Find where the given text appears and provide that cell's center as [X, Y] coordinate. 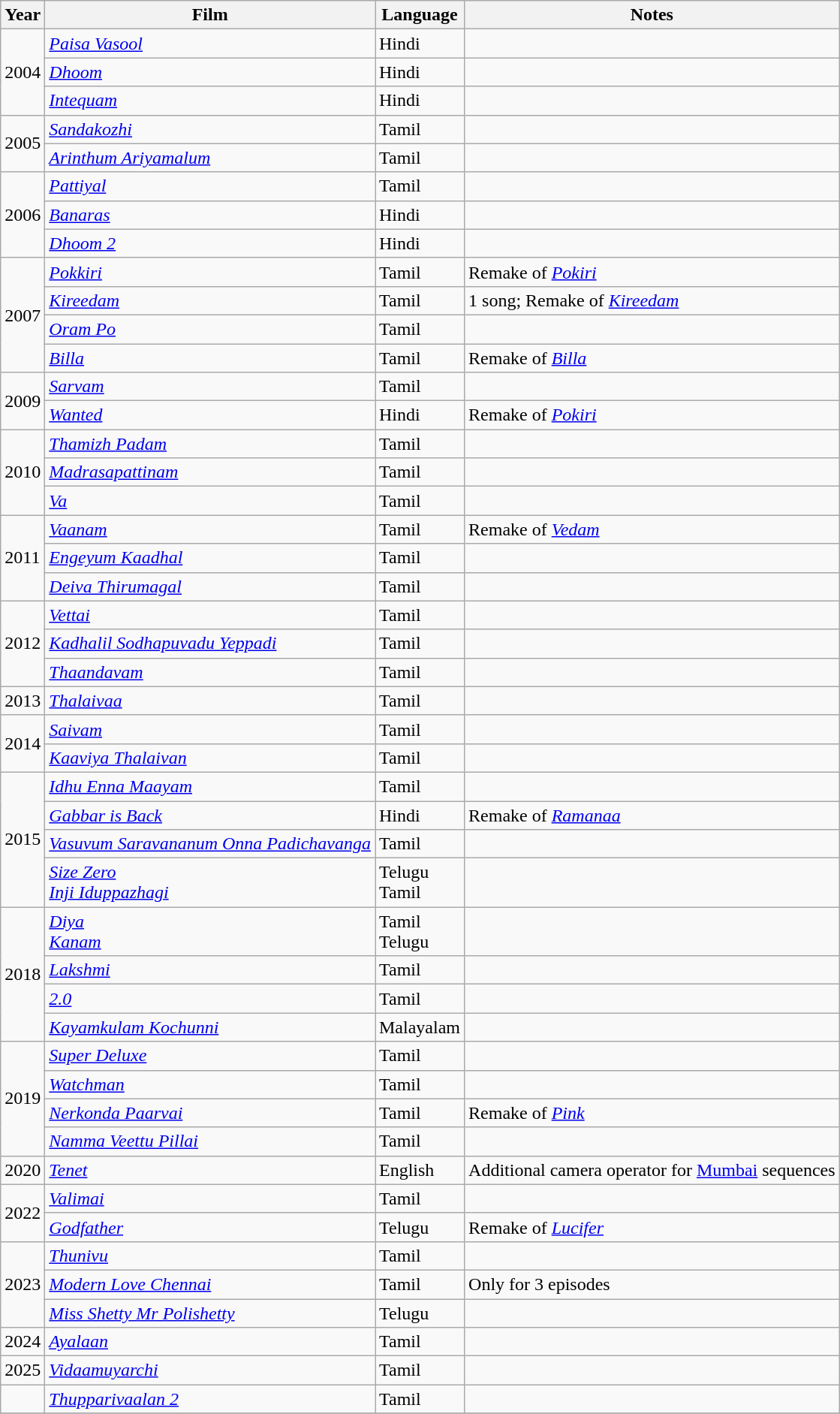
DiyaKanam [210, 931]
Film [210, 15]
Valimai [210, 1198]
1 song; Remake of Kireedam [652, 300]
2024 [23, 1342]
Super Deluxe [210, 1056]
Lakshmi [210, 970]
Kireedam [210, 300]
Vaanam [210, 529]
2025 [23, 1370]
Remake of Billa [652, 358]
Miss Shetty Mr Polishetty [210, 1313]
Kayamkulam Kochunni [210, 1027]
2012 [23, 644]
Malayalam [420, 1027]
2023 [23, 1284]
Sandakozhi [210, 129]
2004 [23, 72]
Madrasapattinam [210, 472]
Ayalaan [210, 1342]
Thunivu [210, 1256]
Vettai [210, 615]
2018 [23, 975]
Sarvam [210, 387]
Additional camera operator for Mumbai sequences [652, 1170]
Nerkonda Paarvai [210, 1113]
TeluguTamil [420, 883]
English [420, 1170]
Wanted [210, 415]
Year [23, 15]
Vidaamuyarchi [210, 1370]
Only for 3 episodes [652, 1284]
2020 [23, 1170]
2014 [23, 743]
2013 [23, 701]
Pokkiri [210, 272]
2022 [23, 1213]
Gabbar is Back [210, 815]
Arinthum Ariyamalum [210, 158]
Engeyum Kaadhal [210, 558]
Oram Po [210, 329]
Remake of Vedam [652, 529]
Godfather [210, 1227]
Paisa Vasool [210, 44]
Remake of Pink [652, 1113]
Intequam [210, 101]
Vasuvum Saravananum Onna Padichavanga [210, 844]
Thupparivaalan 2 [210, 1399]
Remake of Ramanaa [652, 815]
2015 [23, 840]
Dhoom 2 [210, 243]
Thamizh Padam [210, 444]
Saivam [210, 729]
Dhoom [210, 72]
Deiva Thirumagal [210, 586]
Tenet [210, 1170]
2.0 [210, 999]
2019 [23, 1099]
2006 [23, 215]
Kadhalil Sodhapuvadu Yeppadi [210, 644]
Kaaviya Thalaivan [210, 758]
Notes [652, 15]
Thalaivaa [210, 701]
Watchman [210, 1084]
2007 [23, 315]
Thaandavam [210, 672]
Namma Veettu Pillai [210, 1141]
2005 [23, 143]
Va [210, 501]
Language [420, 15]
2011 [23, 558]
Remake of Lucifer [652, 1227]
Pattiyal [210, 186]
Size ZeroInji Iduppazhagi [210, 883]
Modern Love Chennai [210, 1284]
Banaras [210, 215]
2009 [23, 401]
Billa [210, 358]
2010 [23, 472]
Idhu Enna Maayam [210, 786]
TamilTelugu [420, 931]
